Detect which cell encompasses the target text, then output its [x, y] center coordinate. 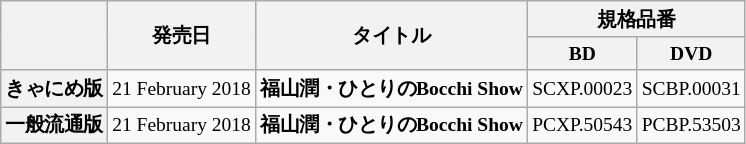
BD [582, 54]
SCXP.00023 [582, 88]
PCXP.50543 [582, 125]
規格品番 [636, 19]
PCBP.53503 [691, 125]
きゃにめ版 [54, 88]
タイトル [391, 36]
発売日 [182, 36]
一般流通版 [54, 125]
DVD [691, 54]
SCBP.00031 [691, 88]
